Locate the cell with the specified text and output its [X, Y] center coordinate. 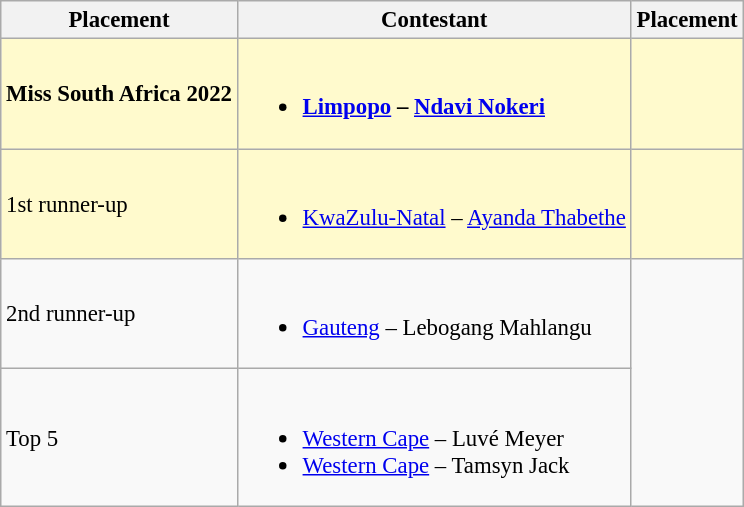
1st runner-up [120, 204]
Gauteng – Lebogang Mahlangu [434, 314]
2nd runner-up [120, 314]
Contestant [434, 20]
Western Cape – Luvé MeyerWestern Cape – Tamsyn Jack [434, 438]
Limpopo – Ndavi Nokeri [434, 94]
KwaZulu-Natal – Ayanda Thabethe [434, 204]
Top 5 [120, 438]
Miss South Africa 2022 [120, 94]
